Find where the given text appears and provide that cell's center as (X, Y) coordinate. 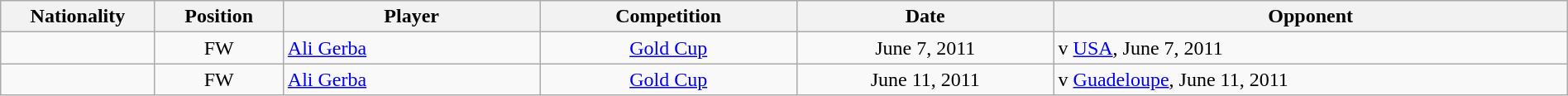
June 11, 2011 (925, 79)
Competition (668, 17)
Date (925, 17)
Position (218, 17)
v Guadeloupe, June 11, 2011 (1310, 79)
June 7, 2011 (925, 48)
Player (412, 17)
Nationality (78, 17)
Opponent (1310, 17)
v USA, June 7, 2011 (1310, 48)
